Identify which cell holds the provided text, then report its (x, y) central coordinate. 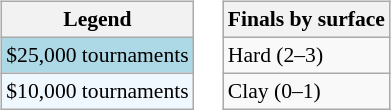
Clay (0–1) (306, 91)
Hard (2–3) (306, 55)
$10,000 tournaments (97, 91)
$25,000 tournaments (97, 55)
Finals by surface (306, 20)
Legend (97, 20)
